Find where the given text appears and provide that cell's center as [x, y] coordinate. 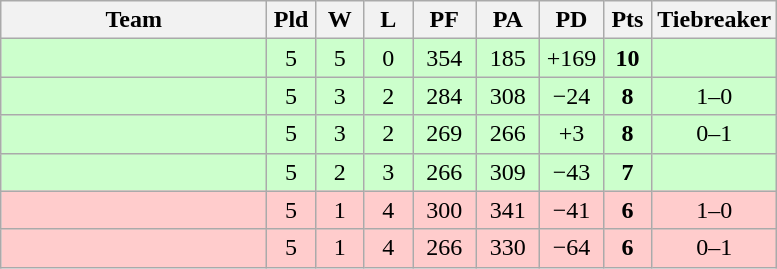
300 [444, 210]
PD [572, 20]
PF [444, 20]
PA [508, 20]
330 [508, 248]
269 [444, 134]
Team [134, 20]
308 [508, 96]
309 [508, 172]
−24 [572, 96]
Tiebreaker [714, 20]
−41 [572, 210]
+3 [572, 134]
0 [388, 58]
W [340, 20]
341 [508, 210]
L [388, 20]
185 [508, 58]
+169 [572, 58]
10 [628, 58]
284 [444, 96]
−43 [572, 172]
7 [628, 172]
Pts [628, 20]
354 [444, 58]
−64 [572, 248]
Pld [292, 20]
